Determine the [X, Y] coordinate at the center of the cell enclosing the given text.  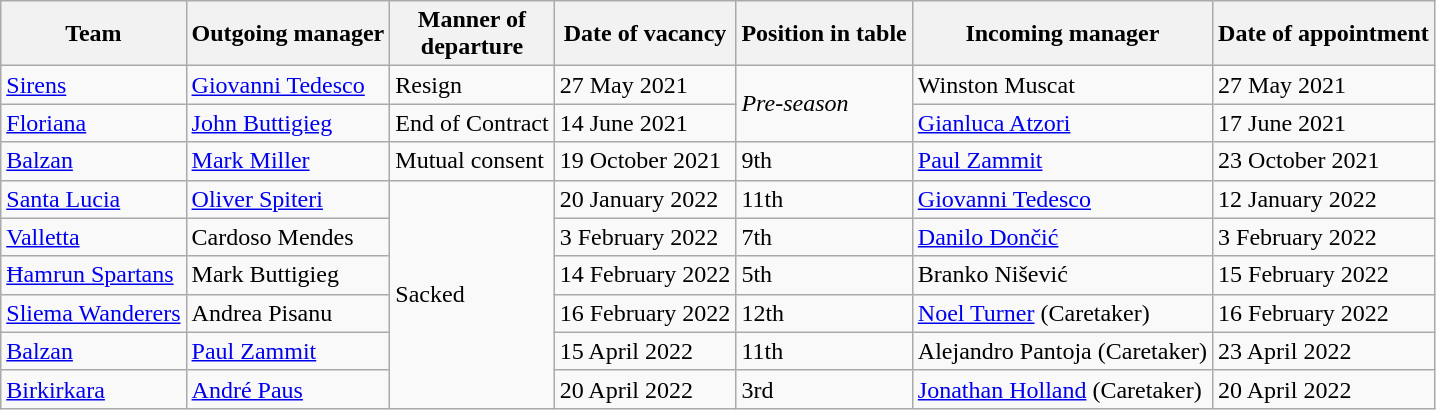
20 January 2022 [645, 199]
7th [824, 237]
Sliema Wanderers [94, 313]
Pre-season [824, 104]
Winston Muscat [1062, 85]
John Buttigieg [288, 123]
Manner ofdeparture [472, 34]
14 February 2022 [645, 275]
Cardoso Mendes [288, 237]
Incoming manager [1062, 34]
9th [824, 161]
19 October 2021 [645, 161]
17 June 2021 [1324, 123]
Birkirkara [94, 389]
Floriana [94, 123]
14 June 2021 [645, 123]
Mark Buttigieg [288, 275]
15 February 2022 [1324, 275]
Oliver Spiteri [288, 199]
5th [824, 275]
Branko Nišević [1062, 275]
André Paus [288, 389]
Danilo Dončić [1062, 237]
Jonathan Holland (Caretaker) [1062, 389]
Outgoing manager [288, 34]
Date of vacancy [645, 34]
Sacked [472, 294]
End of Contract [472, 123]
23 October 2021 [1324, 161]
Noel Turner (Caretaker) [1062, 313]
Andrea Pisanu [288, 313]
15 April 2022 [645, 351]
12th [824, 313]
Mark Miller [288, 161]
Resign [472, 85]
Team [94, 34]
Position in table [824, 34]
23 April 2022 [1324, 351]
12 January 2022 [1324, 199]
3rd [824, 389]
Sirens [94, 85]
Ħamrun Spartans [94, 275]
Mutual consent [472, 161]
Gianluca Atzori [1062, 123]
Santa Lucia [94, 199]
Alejandro Pantoja (Caretaker) [1062, 351]
Valletta [94, 237]
Date of appointment [1324, 34]
